Detect which cell encompasses the target text, then output its [X, Y] center coordinate. 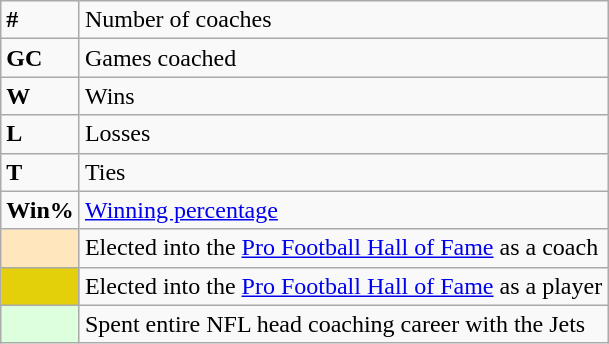
Spent entire NFL head coaching career with the Jets [343, 324]
Games coached [343, 58]
Wins [343, 96]
W [40, 96]
Ties [343, 172]
Winning percentage [343, 210]
T [40, 172]
L [40, 134]
Elected into the Pro Football Hall of Fame as a coach [343, 248]
Number of coaches [343, 20]
Win% [40, 210]
# [40, 20]
Losses [343, 134]
Elected into the Pro Football Hall of Fame as a player [343, 286]
GC [40, 58]
